Return the (X, Y) coordinate for the center point of the cell that contains the specified text.  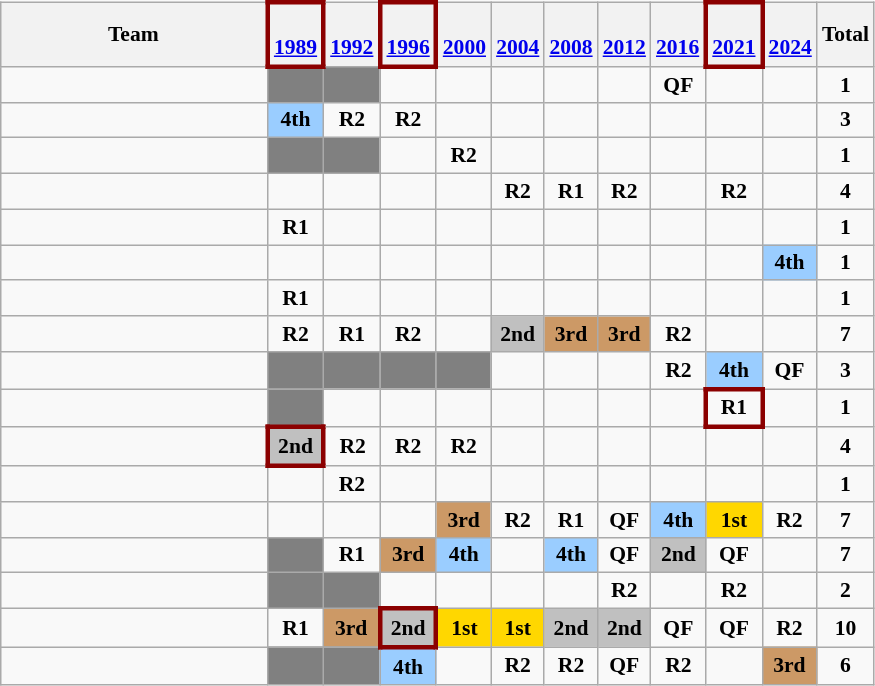
2024 (790, 35)
2008 (570, 35)
2004 (518, 35)
Team (134, 35)
Total (846, 35)
2016 (678, 35)
1992 (352, 35)
2012 (624, 35)
6 (846, 666)
1989 (295, 35)
2000 (464, 35)
10 (846, 628)
1996 (408, 35)
2 (846, 591)
2021 (734, 35)
